Return the [x, y] coordinate for the center point of the cell that contains the specified text.  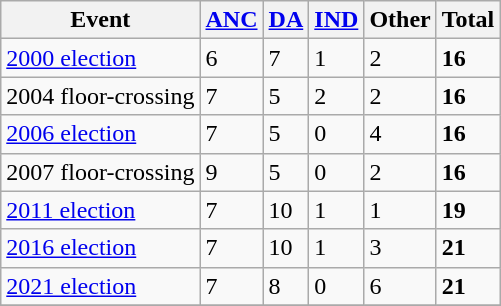
2011 election [100, 210]
ANC [232, 20]
19 [468, 210]
Other [400, 20]
8 [286, 286]
2004 floor-crossing [100, 96]
2016 election [100, 248]
9 [232, 172]
3 [400, 248]
2021 election [100, 286]
IND [336, 20]
4 [400, 134]
2007 floor-crossing [100, 172]
Total [468, 20]
DA [286, 20]
Event [100, 20]
2000 election [100, 58]
2006 election [100, 134]
